Capture the cell that displays the provided text and extract its (X, Y) central coordinate. 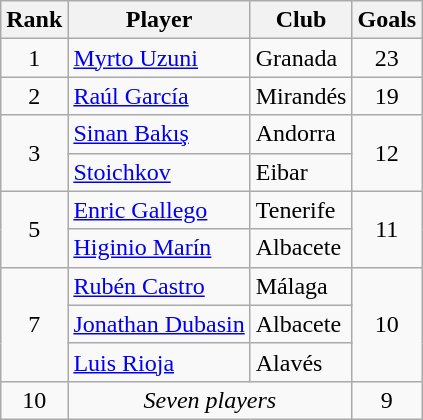
Enric Gallego (159, 210)
3 (34, 153)
Mirandés (301, 96)
5 (34, 229)
Andorra (301, 134)
Goals (387, 20)
12 (387, 153)
9 (387, 400)
Rubén Castro (159, 286)
Tenerife (301, 210)
Luis Rioja (159, 362)
Seven players (210, 400)
Higinio Marín (159, 248)
7 (34, 324)
Sinan Bakış (159, 134)
Myrto Uzuni (159, 58)
2 (34, 96)
Granada (301, 58)
Stoichkov (159, 172)
Málaga (301, 286)
Eibar (301, 172)
19 (387, 96)
1 (34, 58)
23 (387, 58)
Player (159, 20)
Rank (34, 20)
11 (387, 229)
Raúl García (159, 96)
Jonathan Dubasin (159, 324)
Alavés (301, 362)
Club (301, 20)
